Return the [X, Y] coordinate for the center point of the cell that contains the specified text.  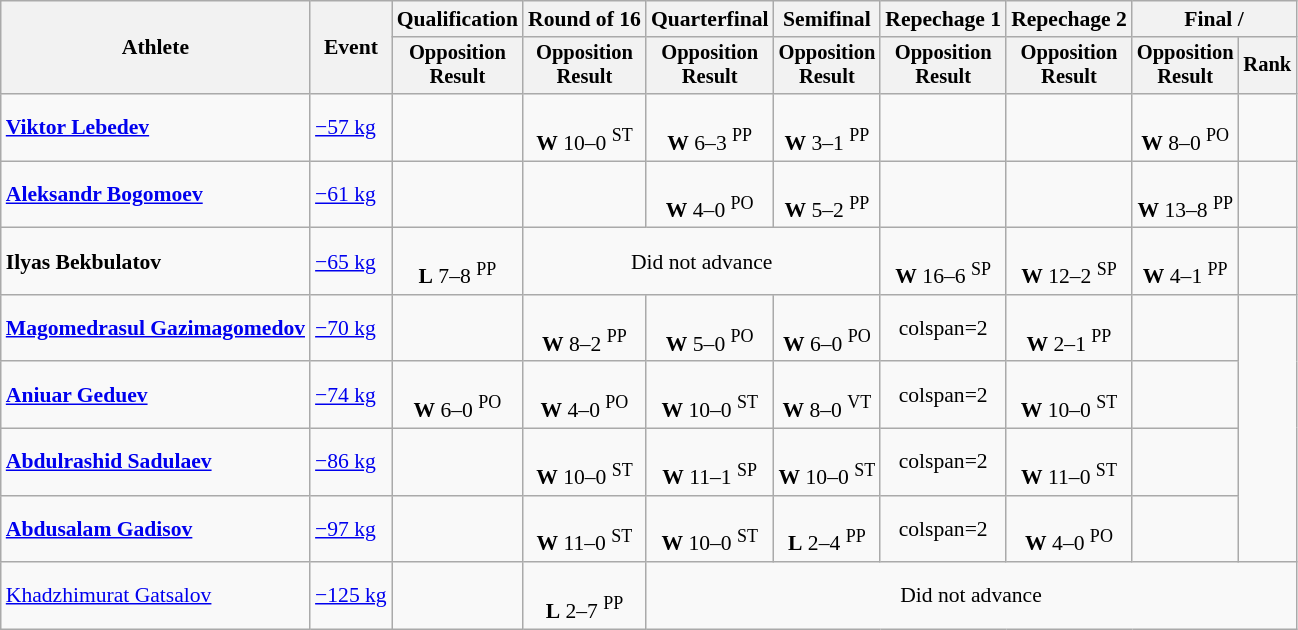
W 8–2 PP [584, 328]
Semifinal [828, 19]
Final / [1214, 19]
Athlete [156, 48]
W 5–0 PO [710, 328]
Ilyas Bekbulatov [156, 262]
L 7–8 PP [458, 262]
Quarterfinal [710, 19]
−57 kg [351, 128]
Abdulrashid Sadulaev [156, 462]
Repechage 1 [943, 19]
W 2–1 PP [1069, 328]
−86 kg [351, 462]
W 8–0 PO [1186, 128]
Repechage 2 [1069, 19]
W 4–1 PP [1186, 262]
Khadzhimurat Gatsalov [156, 596]
Event [351, 48]
L 2–4 PP [828, 528]
L 2–7 PP [584, 596]
W 8–0 VT [828, 396]
Aniuar Geduev [156, 396]
Aleksandr Bogomoev [156, 194]
W 5–2 PP [828, 194]
Qualification [458, 19]
−125 kg [351, 596]
−97 kg [351, 528]
W 6–3 PP [710, 128]
W 3–1 PP [828, 128]
Abdusalam Gadisov [156, 528]
W 11–1 SP [710, 462]
Round of 16 [584, 19]
−70 kg [351, 328]
W 16–6 SP [943, 262]
W 13–8 PP [1186, 194]
−61 kg [351, 194]
−65 kg [351, 262]
Magomedrasul Gazimagomedov [156, 328]
−74 kg [351, 396]
Rank [1268, 66]
W 12–2 SP [1069, 262]
Viktor Lebedev [156, 128]
